Return [X, Y] of the center of cell containing provided text 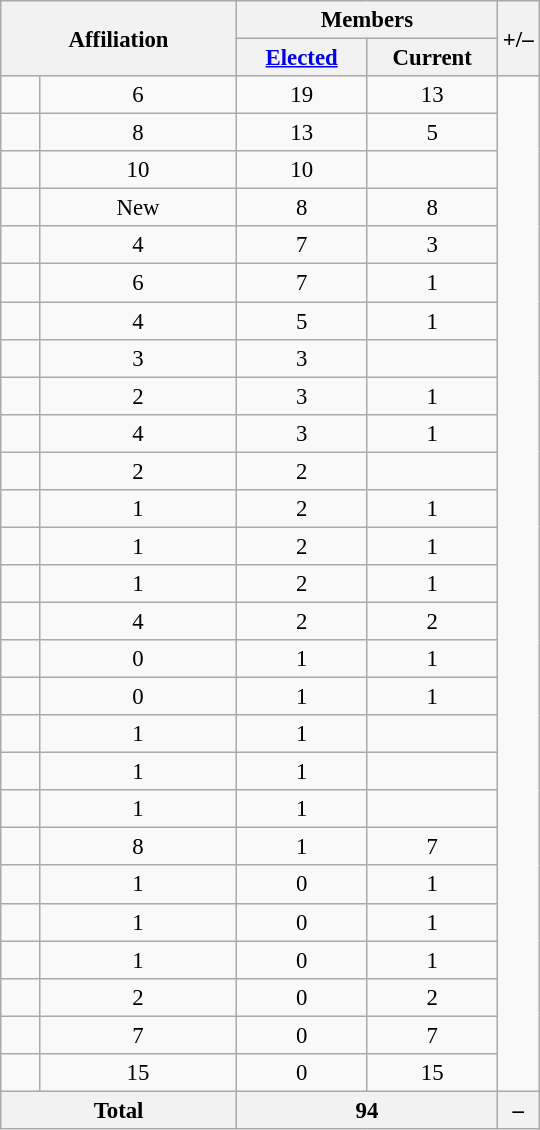
Total [119, 1110]
New [138, 208]
Affiliation [119, 38]
Current [432, 58]
– [518, 1110]
Elected [302, 58]
Members [366, 20]
94 [366, 1110]
+/– [518, 38]
19 [302, 95]
